Output the [X, Y] coordinate of the center of the cell containing the given text.  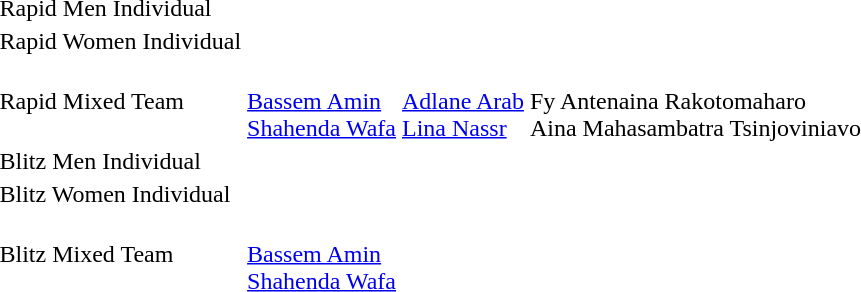
Bassem AminShahenda Wafa [322, 101]
Adlane ArabLina Nassr [462, 101]
